Search for the cell housing the specified text and yield its [X, Y] center coordinate. 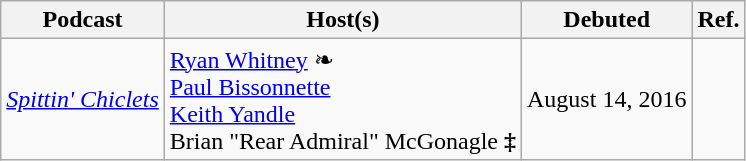
Host(s) [342, 20]
Spittin' Chiclets [83, 100]
August 14, 2016 [607, 100]
Ref. [718, 20]
Podcast [83, 20]
Ryan Whitney ❧Paul BissonnetteKeith YandleBrian "Rear Admiral" McGonagle ‡ [342, 100]
Debuted [607, 20]
